Capture the cell that displays the provided text and extract its (X, Y) central coordinate. 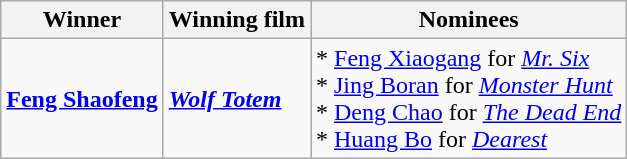
Feng Shaofeng (82, 98)
Winner (82, 20)
Wolf Totem (236, 98)
Winning film (236, 20)
Nominees (468, 20)
* Feng Xiaogang for Mr. Six * Jing Boran for Monster Hunt * Deng Chao for The Dead End * Huang Bo for Dearest (468, 98)
